Return the (x, y) coordinate for the center point of the cell that contains the specified text.  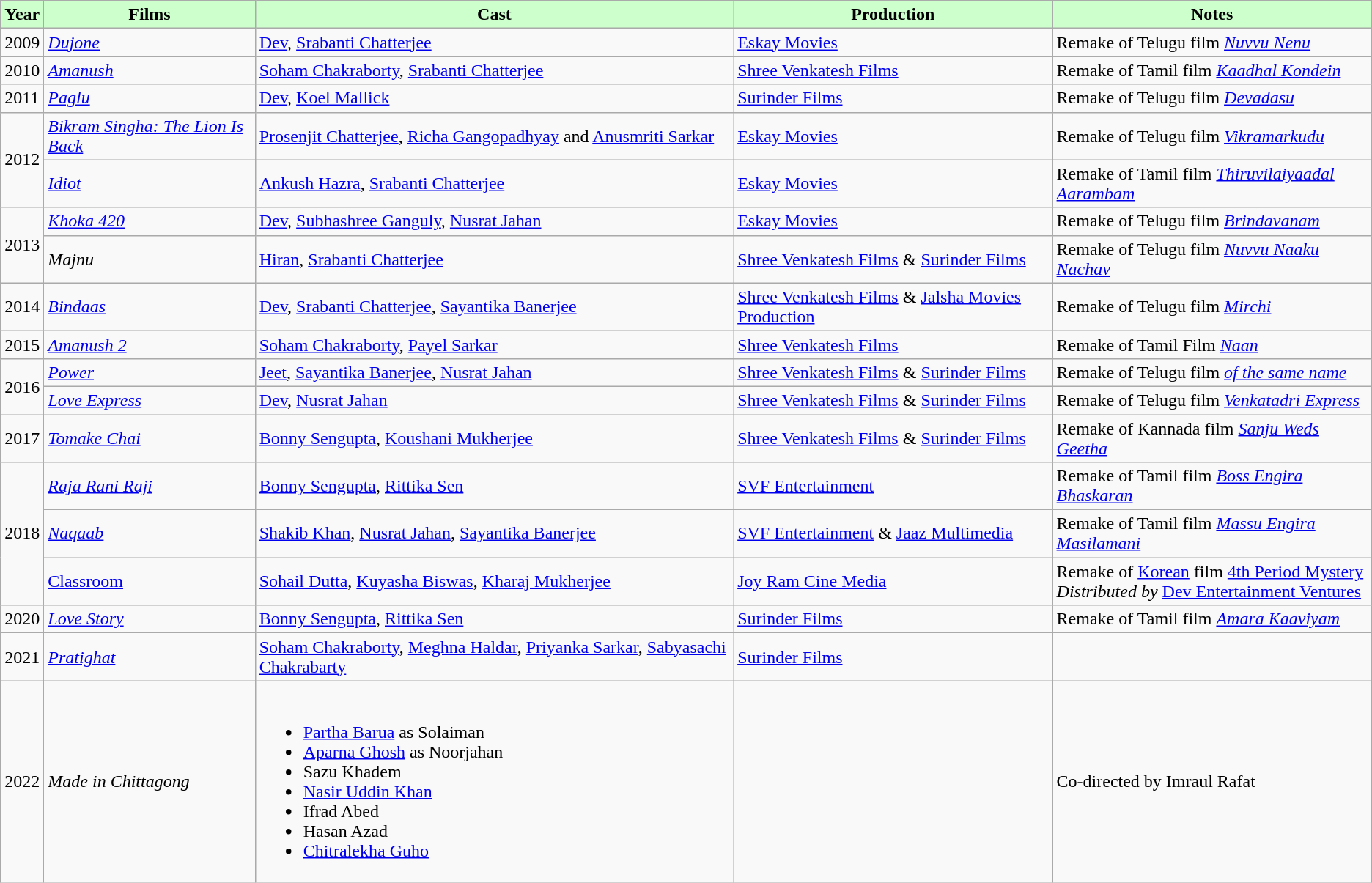
2011 (22, 98)
Dujone (150, 43)
Sohail Dutta, Kuyasha Biswas, Kharaj Mukherjee (494, 582)
Bindaas (150, 306)
2009 (22, 43)
Shakib Khan, Nusrat Jahan, Sayantika Banerjee (494, 533)
Notes (1212, 15)
Prosenjit Chatterjee, Richa Gangopadhyay and Anusmriti Sarkar (494, 136)
Joy Ram Cine Media (893, 582)
Remake of Kannada film Sanju Weds Geetha (1212, 438)
2016 (22, 386)
2021 (22, 657)
Remake of Telugu film Nuvvu Nenu (1212, 43)
Shree Venkatesh Films & Jalsha Movies Production (893, 306)
Raja Rani Raji (150, 487)
2012 (22, 160)
Remake of Tamil film Boss Engira Bhaskaran (1212, 487)
Made in Chittagong (150, 781)
2022 (22, 781)
Dev, Nusrat Jahan (494, 400)
Remake of Tamil film Thiruvilaiyaadal Aarambam (1212, 183)
Amanush 2 (150, 344)
2018 (22, 533)
2010 (22, 70)
Soham Chakraborty, Meghna Haldar, Priyanka Sarkar, Sabyasachi Chakrabarty (494, 657)
Remake of Korean film 4th Period MysteryDistributed by Dev Entertainment Ventures (1212, 582)
Bonny Sengupta, Koushani Mukherjee (494, 438)
Remake of Telugu film Brindavanam (1212, 221)
Remake of Telugu film Nuvvu Naaku Nachav (1212, 259)
Remake of Tamil film Massu Engira Masilamani (1212, 533)
Dev, Srabanti Chatterjee, Sayantika Banerjee (494, 306)
Love Story (150, 619)
Ankush Hazra, Srabanti Chatterjee (494, 183)
Remake of Tamil film Amara Kaaviyam (1212, 619)
2013 (22, 245)
Bikram Singha: The Lion Is Back (150, 136)
Majnu (150, 259)
Pratighat (150, 657)
2017 (22, 438)
Partha Barua as SolaimanAparna Ghosh as NoorjahanSazu KhademNasir Uddin KhanIfrad AbedHasan AzadChitralekha Guho (494, 781)
Dev, Srabanti Chatterjee (494, 43)
Khoka 420 (150, 221)
Films (150, 15)
Remake of Telugu film of the same name (1212, 372)
Year (22, 15)
Jeet, Sayantika Banerjee, Nusrat Jahan (494, 372)
Remake of Telugu film Mirchi (1212, 306)
Idiot (150, 183)
Tomake Chai (150, 438)
2014 (22, 306)
Soham Chakraborty, Payel Sarkar (494, 344)
Power (150, 372)
Classroom (150, 582)
Remake of Telugu film Vikramarkudu (1212, 136)
Dev, Subhashree Ganguly, Nusrat Jahan (494, 221)
Naqaab (150, 533)
Paglu (150, 98)
SVF Entertainment (893, 487)
Co-directed by Imraul Rafat (1212, 781)
Cast (494, 15)
Production (893, 15)
Love Express (150, 400)
Remake of Tamil Film Naan (1212, 344)
Dev, Koel Mallick (494, 98)
Remake of Telugu film Venkatadri Express (1212, 400)
Amanush (150, 70)
Remake of Tamil film Kaadhal Kondein (1212, 70)
Hiran, Srabanti Chatterjee (494, 259)
Soham Chakraborty, Srabanti Chatterjee (494, 70)
2020 (22, 619)
SVF Entertainment & Jaaz Multimedia (893, 533)
Remake of Telugu film Devadasu (1212, 98)
2015 (22, 344)
